Output the (x, y) coordinate of the center of the cell containing the given text.  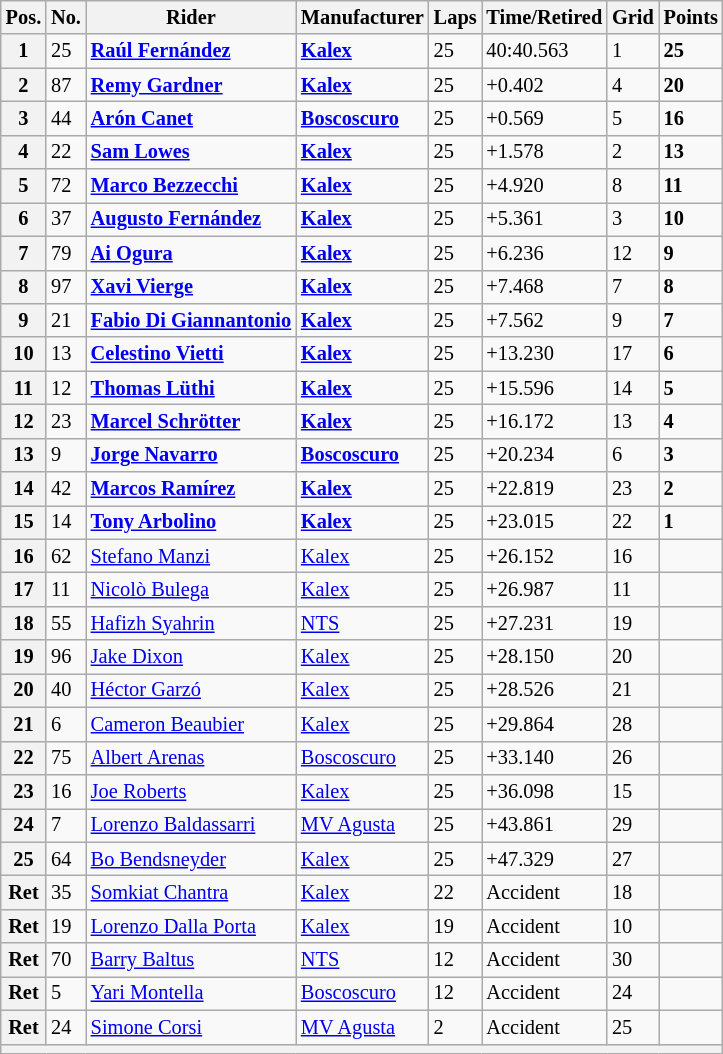
+5.361 (545, 219)
+29.864 (545, 724)
Nicolò Bulega (191, 589)
+0.569 (545, 118)
Tony Arbolino (191, 522)
Rider (191, 17)
Lorenzo Dalla Porta (191, 926)
Manufacturer (362, 17)
+7.468 (545, 287)
+6.236 (545, 253)
Pos. (24, 17)
64 (66, 859)
Ai Ogura (191, 253)
30 (633, 960)
+36.098 (545, 791)
70 (66, 960)
Yari Montella (191, 993)
+26.987 (545, 589)
Augusto Fernández (191, 219)
Arón Canet (191, 118)
40 (66, 690)
+26.152 (545, 556)
37 (66, 219)
28 (633, 724)
+15.596 (545, 388)
29 (633, 825)
Time/Retired (545, 17)
Laps (456, 17)
26 (633, 758)
Points (691, 17)
Barry Baltus (191, 960)
+27.231 (545, 623)
+43.861 (545, 825)
75 (66, 758)
Simone Corsi (191, 1027)
Lorenzo Baldassarri (191, 825)
40:40.563 (545, 51)
+7.562 (545, 320)
Thomas Lüthi (191, 388)
Grid (633, 17)
+0.402 (545, 85)
42 (66, 489)
Stefano Manzi (191, 556)
+22.819 (545, 489)
Celestino Vietti (191, 354)
97 (66, 287)
Xavi Vierge (191, 287)
62 (66, 556)
Cameron Beaubier (191, 724)
+1.578 (545, 152)
+20.234 (545, 455)
55 (66, 623)
Joe Roberts (191, 791)
96 (66, 657)
Sam Lowes (191, 152)
Marco Bezzecchi (191, 186)
Marcel Schrötter (191, 421)
79 (66, 253)
Marcos Ramírez (191, 489)
87 (66, 85)
Jorge Navarro (191, 455)
+28.526 (545, 690)
+13.230 (545, 354)
+23.015 (545, 522)
Hafizh Syahrin (191, 623)
Somkiat Chantra (191, 892)
Jake Dixon (191, 657)
No. (66, 17)
44 (66, 118)
Remy Gardner (191, 85)
+16.172 (545, 421)
Héctor Garzó (191, 690)
Albert Arenas (191, 758)
+4.920 (545, 186)
35 (66, 892)
72 (66, 186)
+28.150 (545, 657)
+33.140 (545, 758)
27 (633, 859)
Bo Bendsneyder (191, 859)
Fabio Di Giannantonio (191, 320)
Raúl Fernández (191, 51)
+47.329 (545, 859)
